Scan for the cell matching the given text and deliver its [X, Y] coordinate at center. 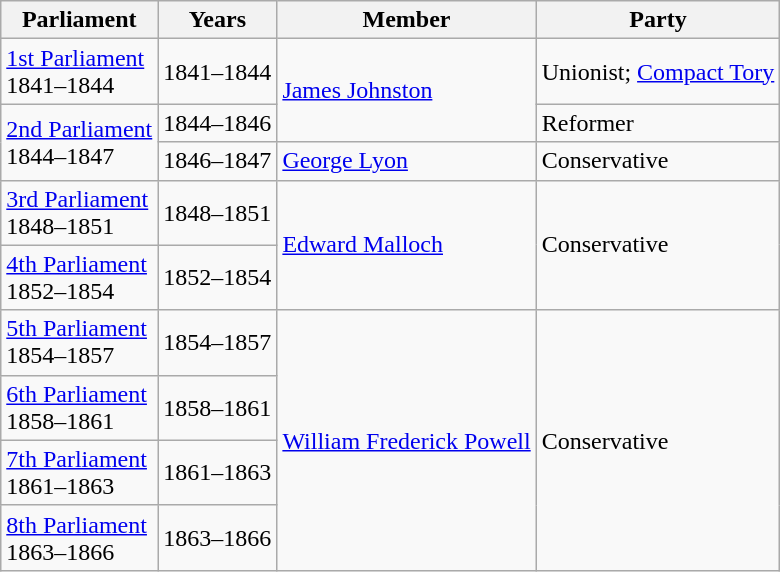
8th Parliament1863–1866 [80, 538]
1848–1851 [218, 212]
Edward Malloch [406, 245]
4th Parliament1852–1854 [80, 278]
1854–1857 [218, 342]
Years [218, 20]
William Frederick Powell [406, 440]
1st Parliament1841–1844 [80, 72]
Parliament [80, 20]
1861–1863 [218, 472]
5th Parliament1854–1857 [80, 342]
Member [406, 20]
1846–1847 [218, 161]
1858–1861 [218, 408]
2nd Parliament1844–1847 [80, 142]
Reformer [658, 123]
3rd Parliament1848–1851 [80, 212]
Unionist; Compact Tory [658, 72]
6th Parliament1858–1861 [80, 408]
7th Parliament1861–1863 [80, 472]
George Lyon [406, 161]
1841–1844 [218, 72]
James Johnston [406, 90]
Party [658, 20]
1863–1866 [218, 538]
1852–1854 [218, 278]
1844–1846 [218, 123]
